Determine the (x, y) coordinate at the center of the cell enclosing the given text.  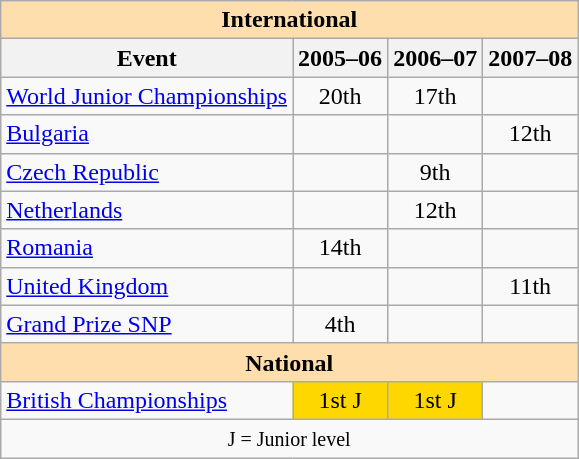
14th (340, 248)
J = Junior level (290, 438)
Grand Prize SNP (147, 324)
Event (147, 58)
2007–08 (530, 58)
17th (436, 96)
International (290, 20)
Netherlands (147, 210)
National (290, 362)
9th (436, 172)
4th (340, 324)
2005–06 (340, 58)
2006–07 (436, 58)
World Junior Championships (147, 96)
Romania (147, 248)
United Kingdom (147, 286)
Czech Republic (147, 172)
British Championships (147, 400)
20th (340, 96)
Bulgaria (147, 134)
11th (530, 286)
